Output the (X, Y) coordinate of the center of the cell containing the given text.  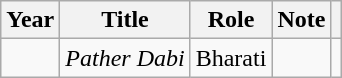
Bharati (231, 58)
Role (231, 20)
Note (302, 20)
Year (30, 20)
Title (125, 20)
Pather Dabi (125, 58)
